Identify which cell holds the provided text, then report its [X, Y] central coordinate. 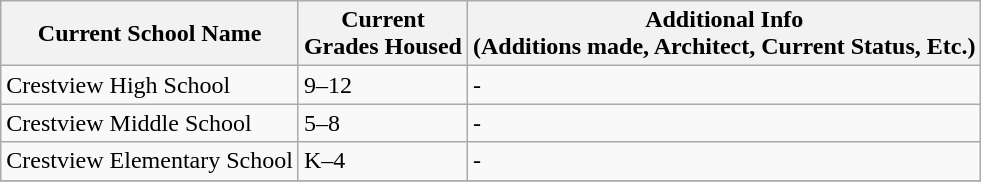
Current School Name [150, 34]
Crestview High School [150, 85]
Current Grades Housed [382, 34]
K–4 [382, 161]
Additional Info(Additions made, Architect, Current Status, Etc.) [724, 34]
Crestview Middle School [150, 123]
5–8 [382, 123]
9–12 [382, 85]
Crestview Elementary School [150, 161]
